Locate the cell with the specified text and output its [x, y] center coordinate. 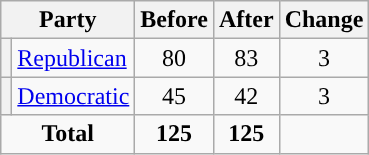
Democratic [74, 96]
Republican [74, 58]
After [246, 20]
Total [68, 134]
42 [246, 96]
Change [324, 20]
Before [174, 20]
80 [174, 58]
83 [246, 58]
Party [68, 20]
45 [174, 96]
